Locate the cell with the specified text and output its [X, Y] center coordinate. 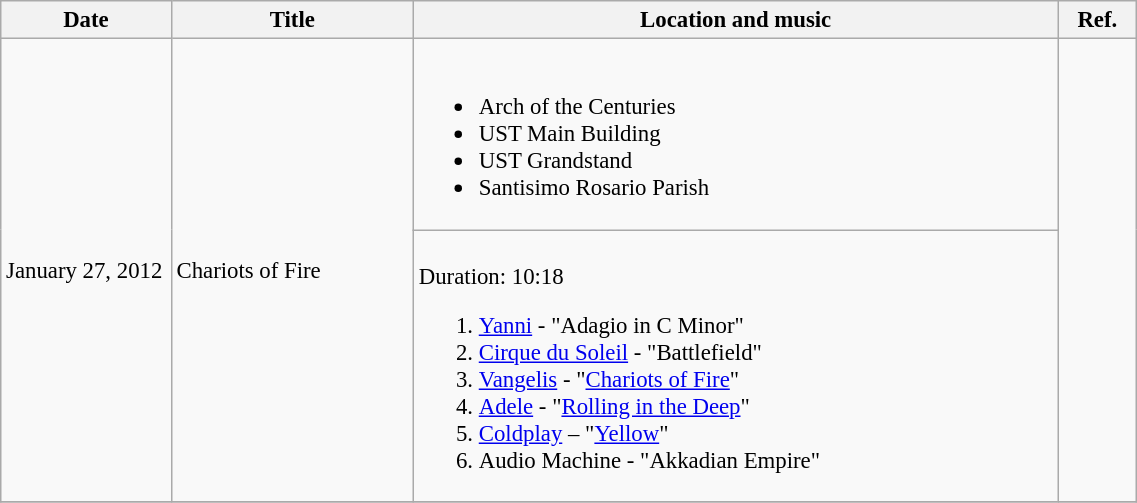
January 27, 2012 [86, 270]
Chariots of Fire [292, 270]
Title [292, 20]
Location and music [735, 20]
Ref. [1098, 20]
Date [86, 20]
Arch of the CenturiesUST Main BuildingUST GrandstandSantisimo Rosario Parish [735, 134]
